Pinpoint the cell where the given text exists, returning its (X, Y) midpoint coordinate. 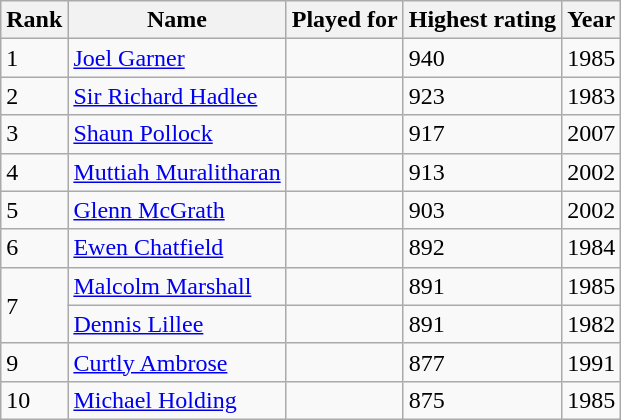
875 (482, 400)
9 (34, 362)
6 (34, 248)
10 (34, 400)
Shaun Pollock (177, 134)
Michael Holding (177, 400)
Dennis Lillee (177, 324)
903 (482, 210)
1 (34, 58)
923 (482, 96)
Rank (34, 20)
Name (177, 20)
Year (592, 20)
1982 (592, 324)
913 (482, 172)
1983 (592, 96)
7 (34, 305)
3 (34, 134)
Ewen Chatfield (177, 248)
5 (34, 210)
Joel Garner (177, 58)
Sir Richard Hadlee (177, 96)
Played for (344, 20)
Highest rating (482, 20)
Malcolm Marshall (177, 286)
Muttiah Muralitharan (177, 172)
Curtly Ambrose (177, 362)
917 (482, 134)
1991 (592, 362)
1984 (592, 248)
2 (34, 96)
892 (482, 248)
940 (482, 58)
2007 (592, 134)
Glenn McGrath (177, 210)
4 (34, 172)
877 (482, 362)
